Identify which cell holds the provided text, then report its [X, Y] central coordinate. 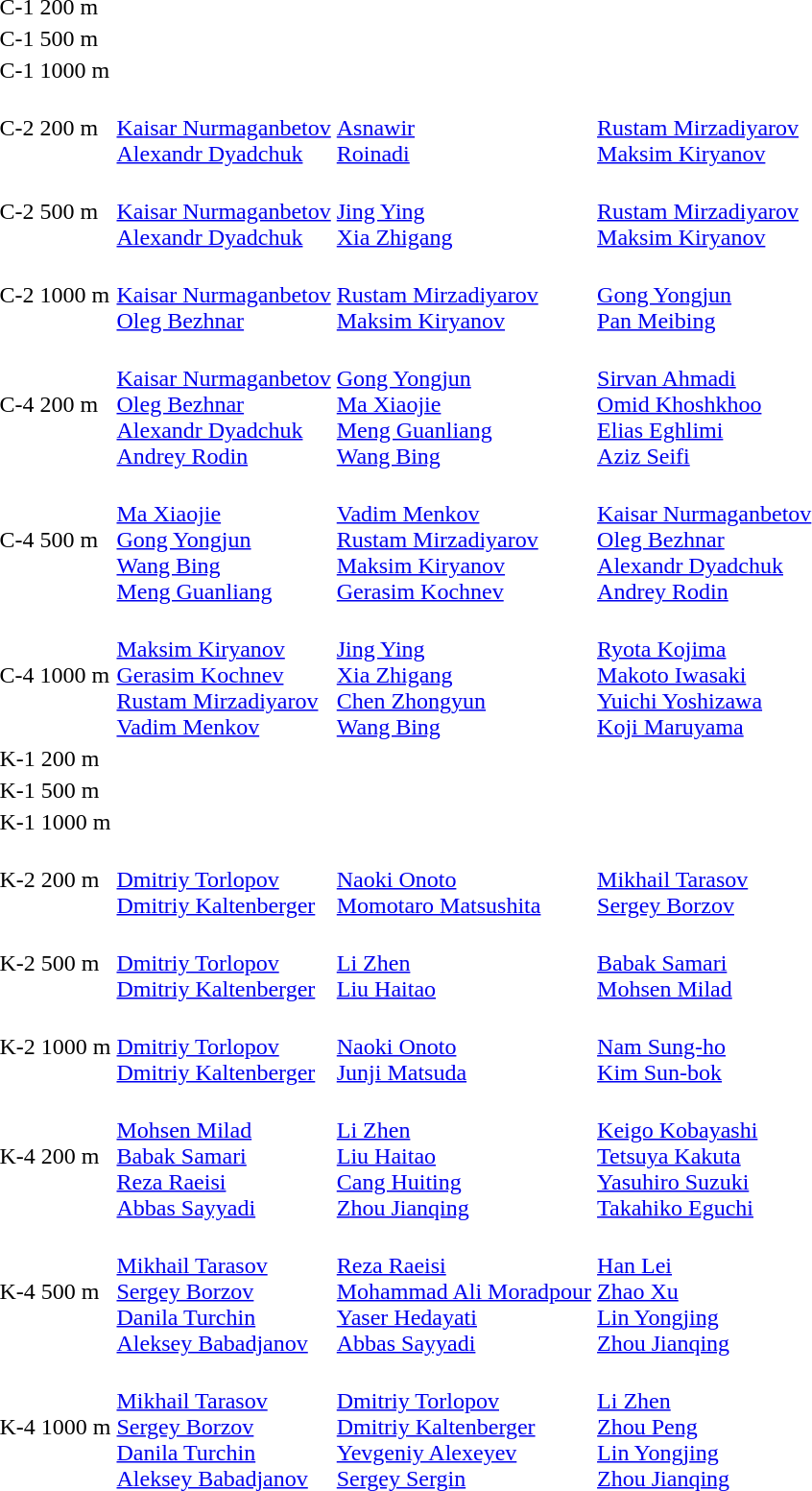
Li ZhenLiu HaitaoCang HuitingZhou Jianqing [464, 1156]
Naoki OnotoJunji Matsuda [464, 1046]
Naoki OnotoMomotaro Matsushita [464, 879]
Jing YingXia Zhigang [464, 211]
Reza RaeisiMohammad Ali MoradpourYaser HedayatiAbbas Sayyadi [464, 1291]
Kaisar NurmaganbetovOleg Bezhnar [224, 295]
Maksim KiryanovGerasim KochnevRustam MirzadiyarovVadim Menkov [224, 675]
Kaisar NurmaganbetovOleg BezhnarAlexandr DyadchukAndrey Rodin [224, 404]
AsnawirRoinadi [464, 128]
Vadim MenkovRustam MirzadiyarovMaksim KiryanovGerasim Kochnev [464, 540]
Gong YongjunMa XiaojieMeng GuanliangWang Bing [464, 404]
Ma XiaojieGong YongjunWang BingMeng Guanliang [224, 540]
Rustam MirzadiyarovMaksim Kiryanov [464, 295]
Mohsen MiladBabak SamariReza RaeisiAbbas Sayyadi [224, 1156]
Mikhail TarasovSergey BorzovDanila TurchinAleksey Babadjanov [224, 1291]
Jing YingXia ZhigangChen ZhongyunWang Bing [464, 675]
Li ZhenLiu Haitao [464, 963]
